Locate the cell with the specified text and output its (X, Y) center coordinate. 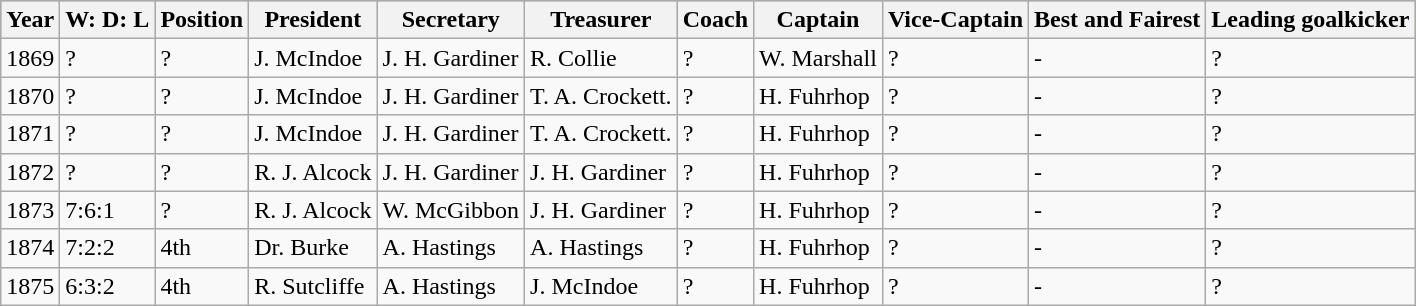
1870 (30, 96)
W. McGibbon (451, 210)
7:6:1 (108, 210)
1869 (30, 58)
Vice-Captain (955, 20)
1873 (30, 210)
Treasurer (602, 20)
6:3:2 (108, 286)
W: D: L (108, 20)
Secretary (451, 20)
1874 (30, 248)
W. Marshall (818, 58)
7:2:2 (108, 248)
Leading goalkicker (1310, 20)
President (313, 20)
Year (30, 20)
1871 (30, 134)
R. Collie (602, 58)
Best and Fairest (1118, 20)
Dr. Burke (313, 248)
1872 (30, 172)
Captain (818, 20)
Coach (715, 20)
1875 (30, 286)
R. Sutcliffe (313, 286)
Position (202, 20)
